Locate the cell with the specified text and output its (X, Y) center coordinate. 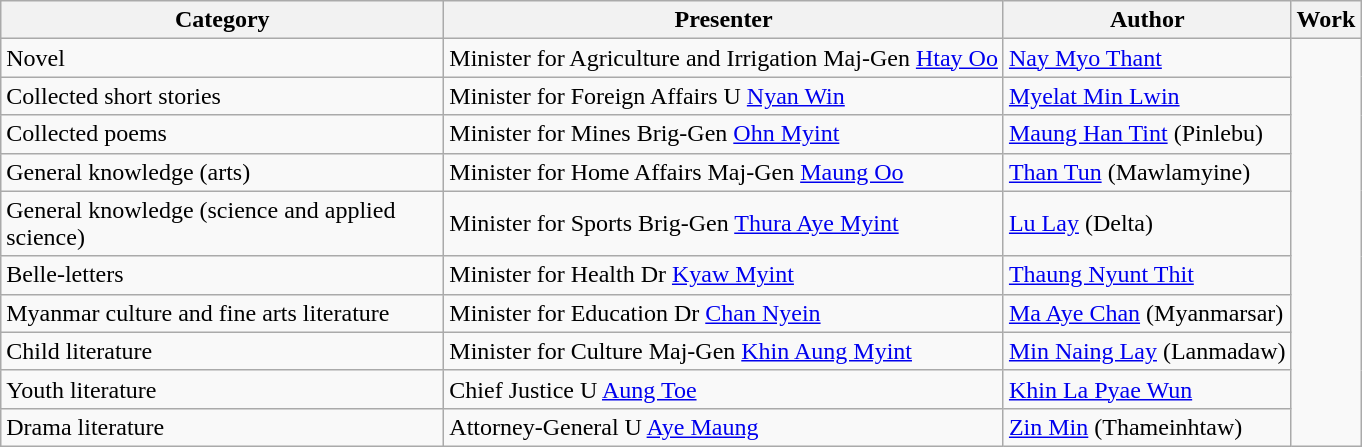
Ma Aye Chan (Myanmarsar) (1147, 313)
Category (222, 20)
Novel (222, 58)
Author (1147, 20)
Collected short stories (222, 96)
Minister for Foreign Affairs U Nyan Win (724, 96)
Minister for Home Affairs Maj-Gen Maung Oo (724, 172)
Nay Myo Thant (1147, 58)
General knowledge (science and applied science) (222, 224)
General knowledge (arts) (222, 172)
Belle-letters (222, 275)
Zin Min (Thameinhtaw) (1147, 427)
Chief Justice U Aung Toe (724, 389)
Drama literature (222, 427)
Minister for Agriculture and Irrigation Maj-Gen Htay Oo (724, 58)
Myanmar culture and fine arts literature (222, 313)
Minister for Culture Maj-Gen Khin Aung Myint (724, 351)
Maung Han Tint (Pinlebu) (1147, 134)
Than Tun (Mawlamyine) (1147, 172)
Minister for Health Dr Kyaw Myint (724, 275)
Lu Lay (Delta) (1147, 224)
Min Naing Lay (Lanmadaw) (1147, 351)
Youth literature (222, 389)
Collected poems (222, 134)
Presenter (724, 20)
Attorney-General U Aye Maung (724, 427)
Minister for Sports Brig-Gen Thura Aye Myint (724, 224)
Myelat Min Lwin (1147, 96)
Thaung Nyunt Thit (1147, 275)
Work (1326, 20)
Minister for Mines Brig-Gen Ohn Myint (724, 134)
Child literature (222, 351)
Khin La Pyae Wun (1147, 389)
Minister for Education Dr Chan Nyein (724, 313)
